Pinpoint the cell where the given text exists, returning its [x, y] midpoint coordinate. 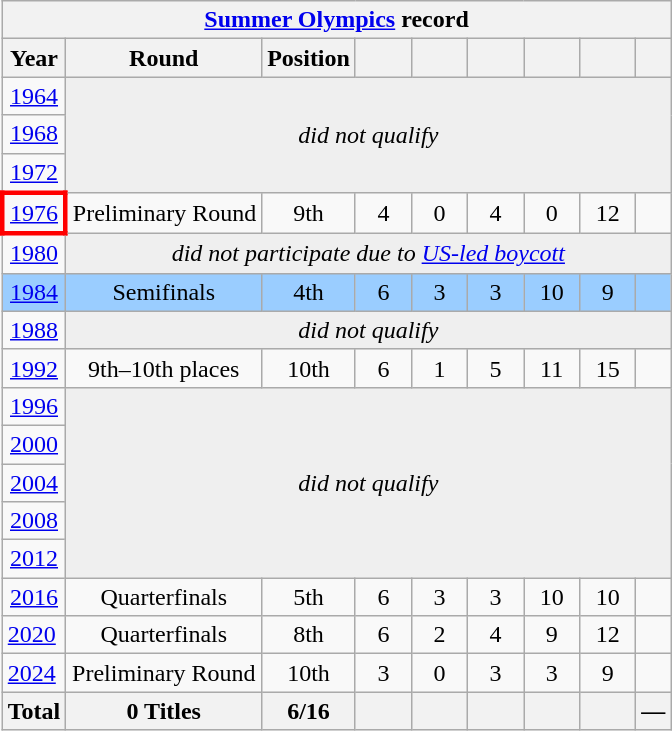
2012 [34, 559]
1984 [34, 292]
1964 [34, 96]
Year [34, 58]
Position [309, 58]
Total [34, 711]
4th [309, 292]
2016 [34, 597]
1996 [34, 406]
5th [309, 597]
1980 [34, 254]
9th–10th places [164, 368]
Round [164, 58]
1992 [34, 368]
2020 [34, 635]
9th [309, 214]
2000 [34, 444]
did not participate due to US-led boycott [368, 254]
2 [439, 635]
11 [552, 368]
2004 [34, 483]
6/16 [309, 711]
1972 [34, 173]
0 Titles [164, 711]
1 [439, 368]
— [654, 711]
15 [608, 368]
Semifinals [164, 292]
2008 [34, 521]
Summer Olympics record [336, 20]
8th [309, 635]
2024 [34, 673]
1976 [34, 214]
5 [496, 368]
1968 [34, 134]
1988 [34, 330]
